Extract the (x, y) coordinate from the center of the cell holding the provided text.  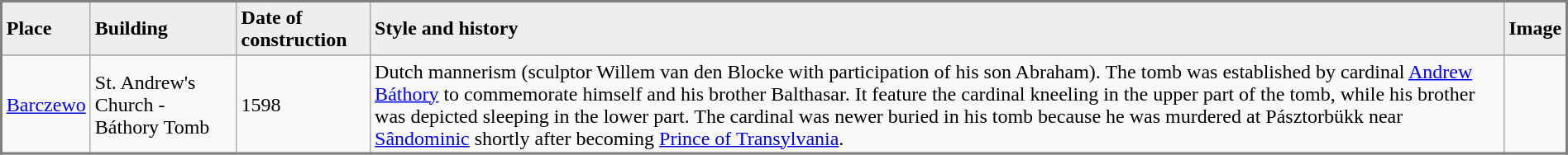
1598 (304, 104)
Place (46, 29)
Style and history (938, 29)
Image (1536, 29)
Building (164, 29)
Date of construction (304, 29)
St. Andrew's Church - Báthory Tomb (164, 104)
Barczewo (46, 104)
